Detect which cell encompasses the target text, then output its [x, y] center coordinate. 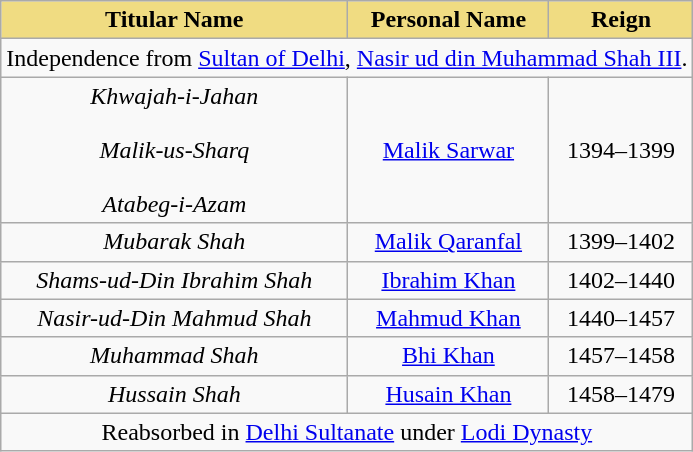
Malik Qaranfal [448, 242]
1440–1457 [621, 318]
Malik Sarwar [448, 150]
Mubarak Shah [174, 242]
Shams-ud-Din Ibrahim Shah [174, 280]
Hussain Shah [174, 394]
Personal Name [448, 20]
1399–1402 [621, 242]
Independence from Sultan of Delhi, Nasir ud din Muhammad Shah III. [347, 58]
Reabsorbed in Delhi Sultanate under Lodi Dynasty [347, 432]
Mahmud Khan [448, 318]
Khwajah-i-Jahan Malik-us-Sharq Atabeg-i-Azam [174, 150]
Ibrahim Khan [448, 280]
1457–1458 [621, 356]
Nasir-ud-Din Mahmud Shah [174, 318]
1394–1399 [621, 150]
1402–1440 [621, 280]
Titular Name [174, 20]
Muhammad Shah [174, 356]
Reign [621, 20]
Bhi Khan [448, 356]
Husain Khan [448, 394]
1458–1479 [621, 394]
